Return [X, Y] of the center of cell containing provided text 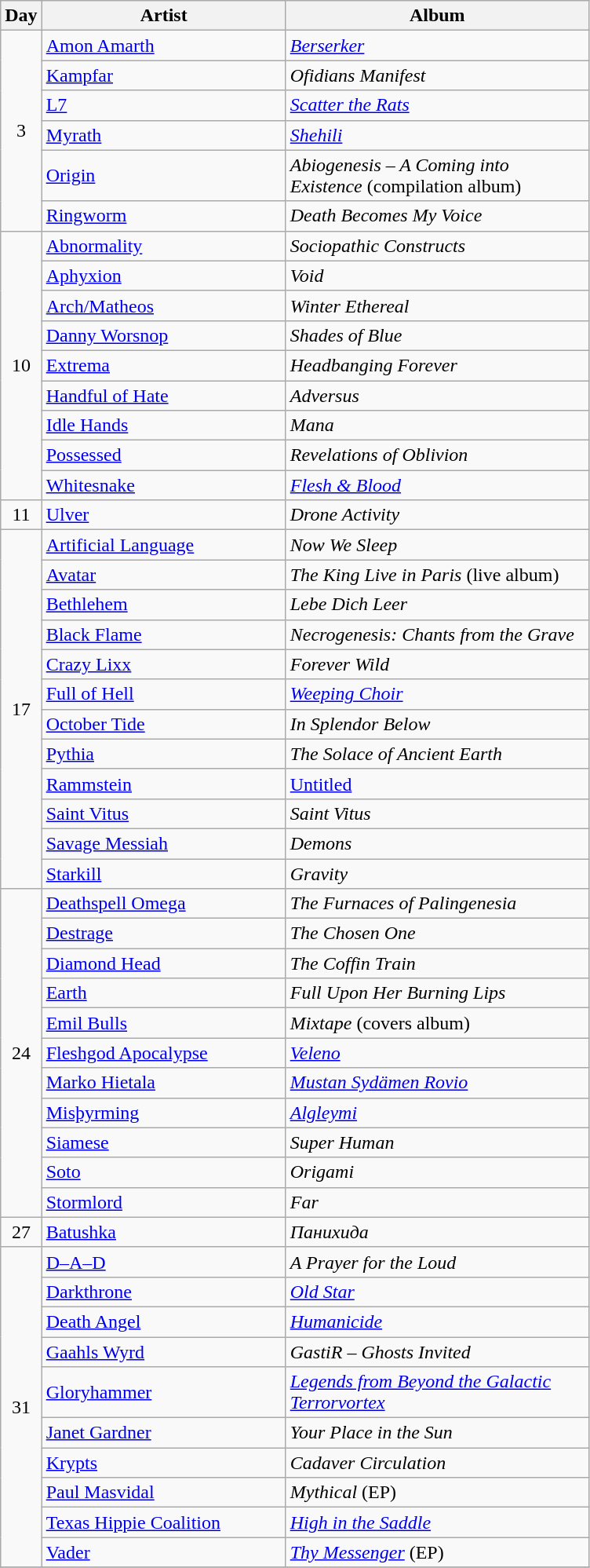
Cadaver Circulation [437, 1463]
24 [21, 1054]
Siamese [163, 1142]
Whitesnake [163, 485]
Soto [163, 1172]
The King Live in Paris (live album) [437, 575]
Kampfar [163, 75]
Your Place in the Sun [437, 1433]
Death Becomes My Voice [437, 216]
Paul Masvidal [163, 1493]
Veleno [437, 1053]
Death Angel [163, 1321]
Lebe Dich Leer [437, 605]
Stormlord [163, 1202]
Earth [163, 993]
10 [21, 366]
Marko Hietala [163, 1083]
Full of Hell [163, 694]
Emil Bulls [163, 1023]
Possessed [163, 455]
A Prayer for the Loud [437, 1262]
Thy Messenger (EP) [437, 1552]
Algleymi [437, 1113]
Arch/Matheos [163, 305]
Gaahls Wyrd [163, 1351]
Pythia [163, 754]
Панихида [437, 1232]
3 [21, 130]
Now We Sleep [437, 545]
High in the Saddle [437, 1522]
Flesh & Blood [437, 485]
Misþyrming [163, 1113]
Necrogenesis: Chants from the Grave [437, 634]
Void [437, 276]
Aphyxion [163, 276]
Krypts [163, 1463]
The Furnaces of Palingenesia [437, 904]
Handful of Hate [163, 395]
Rammstein [163, 784]
Myrath [163, 135]
Destrage [163, 934]
Deathspell Omega [163, 904]
Shehili [437, 135]
Album [437, 16]
Forever Wild [437, 664]
Abiogenesis – A Coming into Existence (compilation album) [437, 176]
L7 [163, 105]
Day [21, 16]
Adversus [437, 395]
Mythical (EP) [437, 1493]
Artist [163, 16]
The Solace of Ancient Earth [437, 754]
Black Flame [163, 634]
Mustan Sydämen Rovio [437, 1083]
D–A–D [163, 1262]
Sociopathic Constructs [437, 246]
Idle Hands [163, 426]
Amon Amarth [163, 46]
Shades of Blue [437, 335]
Legends from Beyond the Galactic Terrorvortex [437, 1393]
Texas Hippie Coalition [163, 1522]
Super Human [437, 1142]
Scatter the Rats [437, 105]
Ofidians Manifest [437, 75]
The Chosen One [437, 934]
Untitled [437, 784]
The Coffin Train [437, 963]
Berserker [437, 46]
Headbanging Forever [437, 365]
Extrema [163, 365]
Danny Worsnop [163, 335]
Avatar [163, 575]
Savage Messiah [163, 843]
Mixtape (covers album) [437, 1023]
Far [437, 1202]
Revelations of Oblivion [437, 455]
Vader [163, 1552]
11 [21, 515]
Fleshgod Apocalypse [163, 1053]
Crazy Lixx [163, 664]
Ringworm [163, 216]
Winter Ethereal [437, 305]
Origin [163, 176]
Artificial Language [163, 545]
Mana [437, 426]
27 [21, 1232]
Starkill [163, 874]
31 [21, 1407]
Origami [437, 1172]
Darkthrone [163, 1292]
Demons [437, 843]
Bethlehem [163, 605]
Diamond Head [163, 963]
Drone Activity [437, 515]
In Splendor Below [437, 724]
Gloryhammer [163, 1393]
17 [21, 710]
GastiR – Ghosts Invited [437, 1351]
Ulver [163, 515]
Old Star [437, 1292]
Gravity [437, 874]
Full Upon Her Burning Lips [437, 993]
October Tide [163, 724]
Weeping Choir [437, 694]
Janet Gardner [163, 1433]
Abnormality [163, 246]
Humanicide [437, 1321]
Batushka [163, 1232]
